Scan for the cell matching the given text and deliver its [X, Y] coordinate at center. 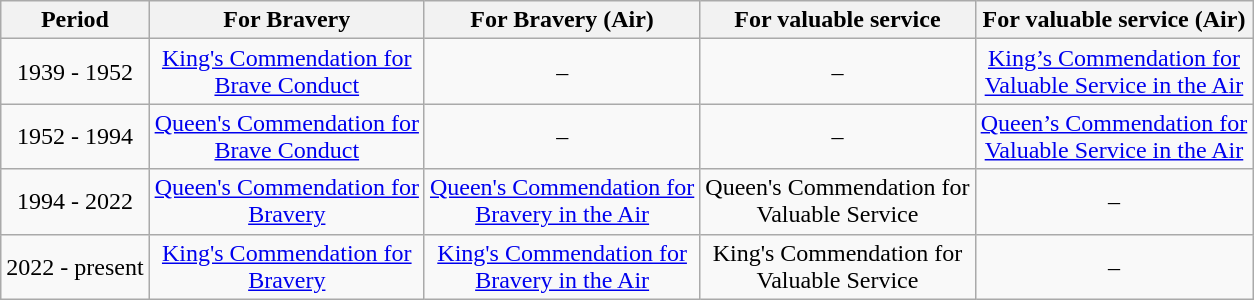
1939 - 1952 [75, 72]
King's Commendation forBravery in the Air [562, 266]
Queen’s Commendation forValuable Service in the Air [1114, 136]
King's Commendation forBrave Conduct [286, 72]
Period [75, 20]
King’s Commendation forValuable Service in the Air [1114, 72]
Queen's Commendation forBrave Conduct [286, 136]
For valuable service (Air) [1114, 20]
King's Commendation forValuable Service [838, 266]
Queen's Commendation forValuable Service [838, 202]
2022 - present [75, 266]
Queen's Commendation forBravery [286, 202]
Queen's Commendation forBravery in the Air [562, 202]
For Bravery [286, 20]
For valuable service [838, 20]
1952 - 1994 [75, 136]
King's Commendation forBravery [286, 266]
1994 - 2022 [75, 202]
For Bravery (Air) [562, 20]
